Detect which cell encompasses the target text, then output its [x, y] center coordinate. 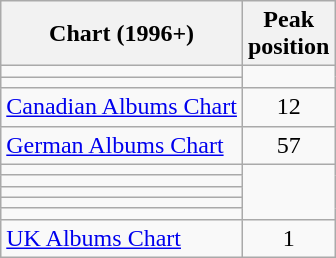
German Albums Chart [122, 145]
1 [288, 238]
Peakposition [288, 34]
57 [288, 145]
UK Albums Chart [122, 238]
12 [288, 107]
Canadian Albums Chart [122, 107]
Chart (1996+) [122, 34]
